Scan for the cell matching the given text and deliver its (X, Y) coordinate at center. 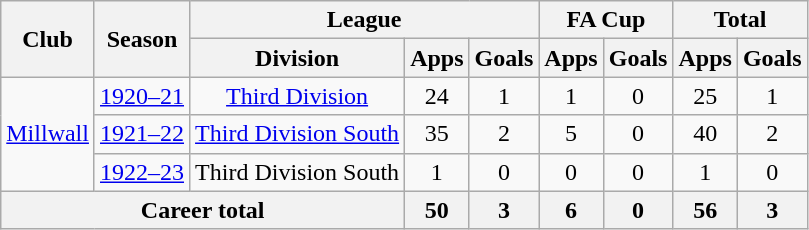
Season (142, 39)
25 (705, 96)
56 (705, 210)
Career total (203, 210)
40 (705, 134)
50 (437, 210)
1921–22 (142, 134)
Third Division (298, 96)
Club (48, 39)
Millwall (48, 134)
FA Cup (606, 20)
League (364, 20)
1920–21 (142, 96)
Division (298, 58)
6 (571, 210)
1922–23 (142, 172)
Total (740, 20)
35 (437, 134)
24 (437, 96)
5 (571, 134)
